Detect which cell encompasses the target text, then output its (x, y) center coordinate. 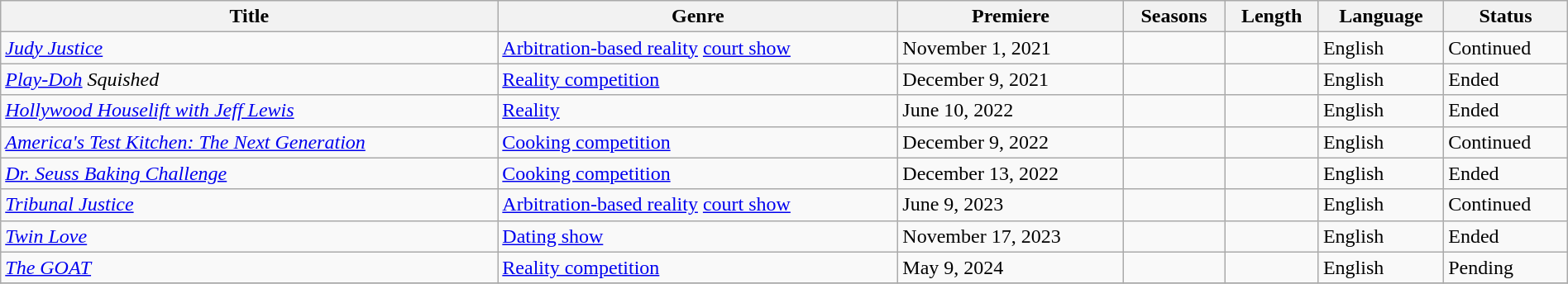
May 9, 2024 (1011, 267)
Length (1272, 17)
Tribunal Justice (250, 205)
November 1, 2021 (1011, 48)
The GOAT (250, 267)
Premiere (1011, 17)
Title (250, 17)
Language (1381, 17)
Play-Doh Squished (250, 79)
December 9, 2021 (1011, 79)
December 9, 2022 (1011, 142)
Seasons (1174, 17)
America's Test Kitchen: The Next Generation (250, 142)
December 13, 2022 (1011, 173)
Hollywood Houselift with Jeff Lewis (250, 111)
June 10, 2022 (1011, 111)
Genre (698, 17)
Dr. Seuss Baking Challenge (250, 173)
Twin Love (250, 236)
Judy Justice (250, 48)
November 17, 2023 (1011, 236)
Pending (1506, 267)
Status (1506, 17)
Reality (698, 111)
Dating show (698, 236)
June 9, 2023 (1011, 205)
